Extract the (X, Y) coordinate from the center of the cell holding the provided text.  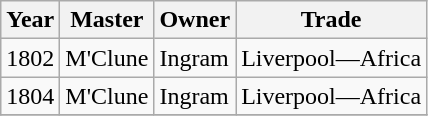
Owner (195, 20)
Year (30, 20)
1804 (30, 96)
Master (107, 20)
1802 (30, 58)
Trade (332, 20)
